Locate the cell with the specified text and output its (x, y) center coordinate. 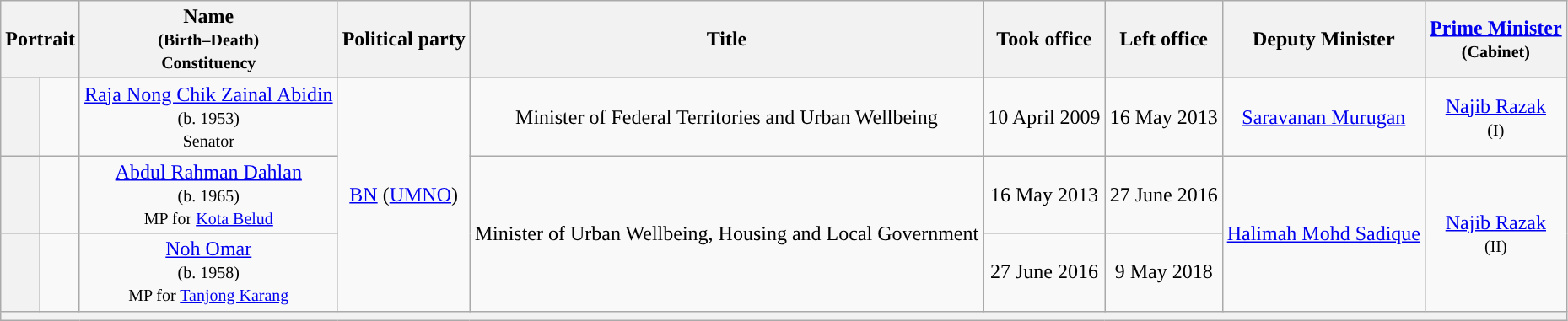
Noh Omar(b. 1958)MP for Tanjong Karang (208, 272)
Minister of Federal Territories and Urban Wellbeing (727, 117)
Prime Minister(Cabinet) (1496, 40)
Left office (1164, 40)
Saravanan Murugan (1323, 117)
BN (UMNO) (403, 195)
10 April 2009 (1044, 117)
Raja Nong Chik Zainal Abidin(b. 1953)Senator (208, 117)
Minister of Urban Wellbeing, Housing and Local Government (727, 233)
Deputy Minister (1323, 40)
9 May 2018 (1164, 272)
Took office (1044, 40)
Najib Razak(II) (1496, 233)
Halimah Mohd Sadique (1323, 233)
Portrait (40, 40)
Name(Birth–Death)Constituency (208, 40)
Abdul Rahman Dahlan(b. 1965)MP for Kota Belud (208, 195)
Title (727, 40)
Political party (403, 40)
Najib Razak(I) (1496, 117)
